Return [x, y] of the center of cell containing provided text 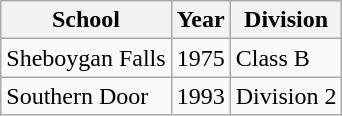
1993 [200, 96]
Division 2 [286, 96]
1975 [200, 58]
School [86, 20]
Division [286, 20]
Year [200, 20]
Southern Door [86, 96]
Sheboygan Falls [86, 58]
Class B [286, 58]
